Extract the (X, Y) coordinate from the center of the cell holding the provided text.  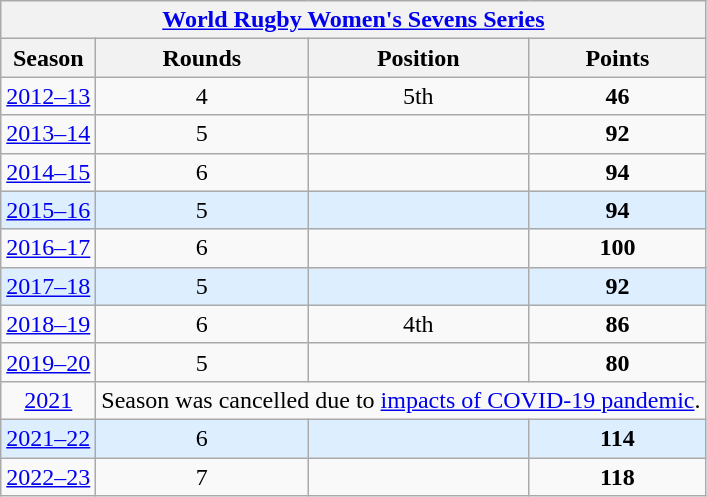
100 (618, 248)
World Rugby Women's Sevens Series (354, 20)
Season was cancelled due to impacts of COVID-19 pandemic. (401, 400)
4 (202, 96)
2015–16 (48, 210)
4th (418, 324)
Position (418, 58)
2017–18 (48, 286)
46 (618, 96)
2014–15 (48, 172)
2012–13 (48, 96)
Season (48, 58)
114 (618, 438)
2016–17 (48, 248)
Points (618, 58)
2018–19 (48, 324)
80 (618, 362)
2013–14 (48, 134)
2021–22 (48, 438)
Rounds (202, 58)
2022–23 (48, 477)
5th (418, 96)
2019–20 (48, 362)
86 (618, 324)
7 (202, 477)
118 (618, 477)
2021 (48, 400)
